Return (X, Y) of the center of cell containing provided text 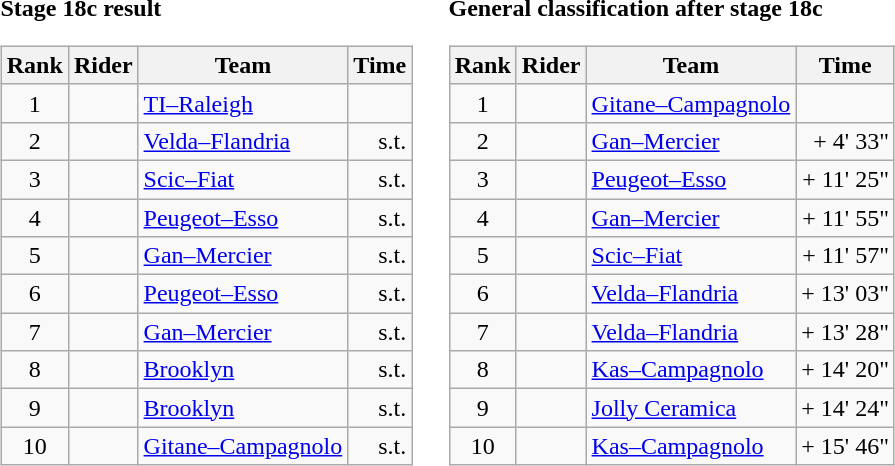
+ 13' 03" (846, 294)
+ 11' 55" (846, 217)
+ 14' 24" (846, 408)
+ 14' 20" (846, 370)
+ 11' 25" (846, 179)
+ 13' 28" (846, 332)
+ 11' 57" (846, 256)
+ 4' 33" (846, 141)
Jolly Ceramica (691, 408)
+ 15' 46" (846, 446)
TI–Raleigh (243, 103)
